Pinpoint the cell where the given text exists, returning its (x, y) midpoint coordinate. 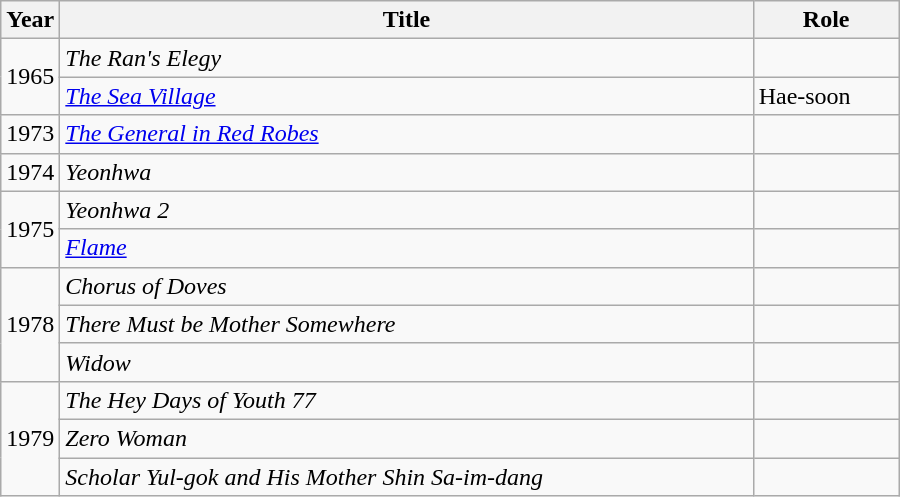
The Sea Village (406, 96)
1974 (30, 172)
Zero Woman (406, 438)
Flame (406, 248)
Hae-soon (826, 96)
The Hey Days of Youth 77 (406, 400)
Chorus of Doves (406, 286)
The Ran's Elegy (406, 58)
1975 (30, 229)
Yeonhwa (406, 172)
1979 (30, 438)
Scholar Yul-gok and His Mother Shin Sa-im-dang (406, 477)
The General in Red Robes (406, 134)
Role (826, 20)
Widow (406, 362)
1973 (30, 134)
Yeonhwa 2 (406, 210)
1965 (30, 77)
There Must be Mother Somewhere (406, 324)
Title (406, 20)
1978 (30, 324)
Year (30, 20)
